Output the (x, y) coordinate of the center of the cell containing the given text.  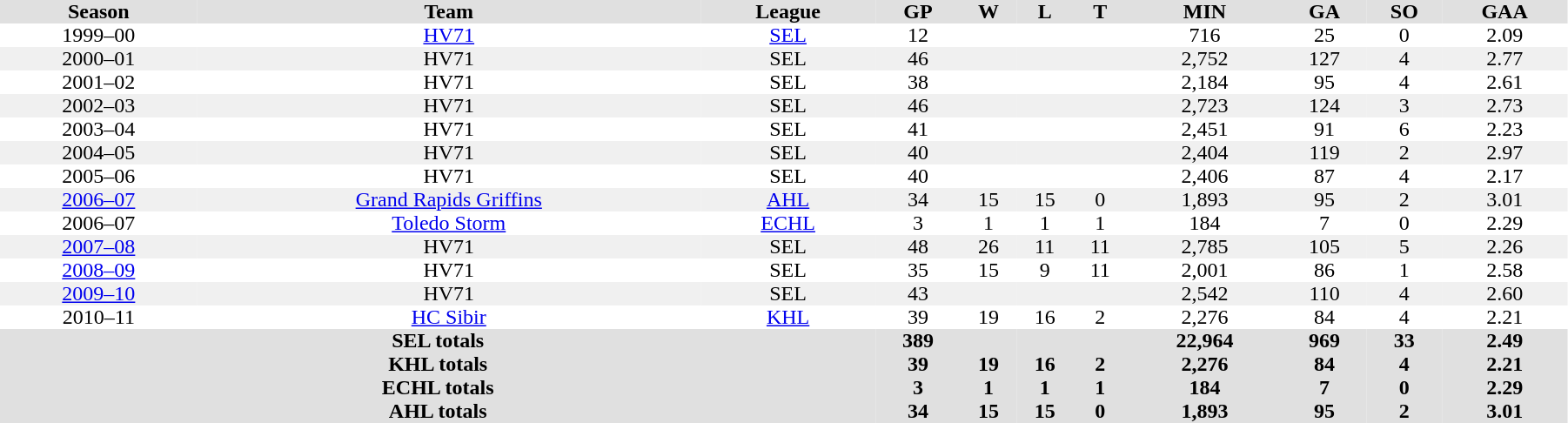
91 (1324, 129)
35 (917, 270)
716 (1204, 35)
2004–05 (99, 153)
119 (1324, 153)
41 (917, 129)
2,542 (1204, 294)
2,785 (1204, 247)
9 (1044, 270)
2,752 (1204, 59)
12 (917, 35)
2.26 (1504, 247)
389 (917, 341)
26 (988, 247)
AHL (788, 200)
2.49 (1504, 341)
League (788, 12)
2.23 (1504, 129)
25 (1324, 35)
22,964 (1204, 341)
6 (1404, 129)
33 (1404, 341)
2.58 (1504, 270)
124 (1324, 106)
969 (1324, 341)
2,404 (1204, 153)
2008–09 (99, 270)
ECHL totals (438, 388)
W (988, 12)
2.73 (1504, 106)
105 (1324, 247)
2,451 (1204, 129)
HC Sibir (449, 317)
ECHL (788, 223)
Grand Rapids Griffins (449, 200)
86 (1324, 270)
2,723 (1204, 106)
SO (1404, 12)
AHL totals (438, 411)
5 (1404, 247)
48 (917, 247)
GP (917, 12)
2,184 (1204, 82)
2010–11 (99, 317)
Season (99, 12)
Team (449, 12)
2009–10 (99, 294)
2.97 (1504, 153)
Toledo Storm (449, 223)
GA (1324, 12)
1999–00 (99, 35)
87 (1324, 176)
2.77 (1504, 59)
38 (917, 82)
GAA (1504, 12)
2000–01 (99, 59)
2001–02 (99, 82)
2007–08 (99, 247)
43 (917, 294)
MIN (1204, 12)
L (1044, 12)
2,001 (1204, 270)
2002–03 (99, 106)
KHL totals (438, 364)
SEL totals (438, 341)
KHL (788, 317)
2.61 (1504, 82)
2.09 (1504, 35)
2005–06 (99, 176)
110 (1324, 294)
2,406 (1204, 176)
2.60 (1504, 294)
T (1100, 12)
2003–04 (99, 129)
2.17 (1504, 176)
127 (1324, 59)
